Find where the given text appears and provide that cell's center as (X, Y) coordinate. 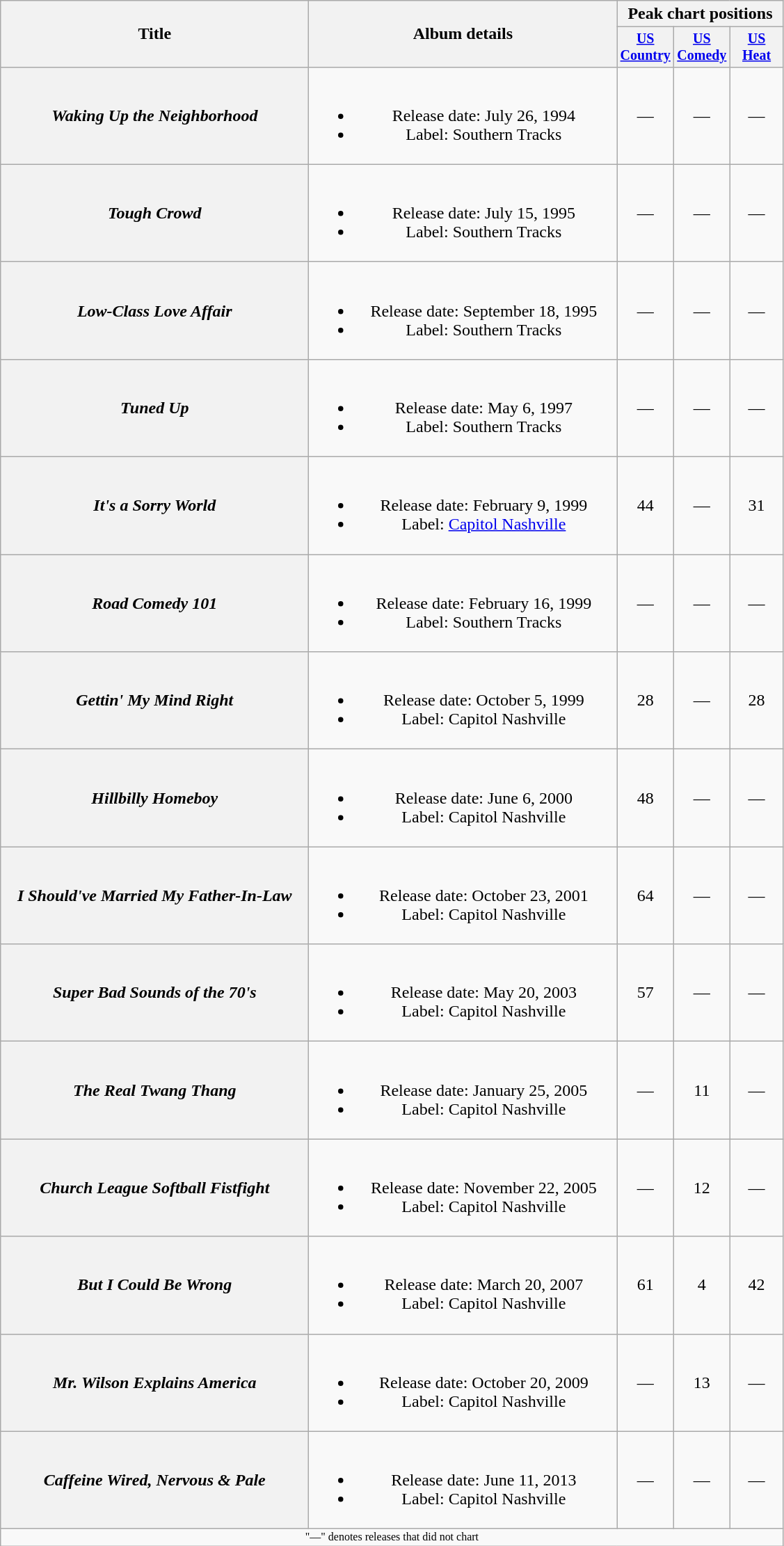
Waking Up the Neighborhood (154, 115)
US Country (646, 47)
Title (154, 34)
But I Could Be Wrong (154, 1285)
Road Comedy 101 (154, 603)
64 (646, 895)
Release date: October 5, 1999Label: Capitol Nashville (463, 701)
13 (703, 1382)
44 (646, 506)
Peak chart positions (700, 14)
Release date: June 6, 2000Label: Capitol Nashville (463, 798)
4 (703, 1285)
Release date: February 16, 1999Label: Southern Tracks (463, 603)
Caffeine Wired, Nervous & Pale (154, 1480)
Release date: March 20, 2007Label: Capitol Nashville (463, 1285)
Mr. Wilson Explains America (154, 1382)
Release date: January 25, 2005Label: Capitol Nashville (463, 1090)
48 (646, 798)
"—" denotes releases that did not chart (392, 1537)
11 (703, 1090)
61 (646, 1285)
Release date: November 22, 2005Label: Capitol Nashville (463, 1188)
It's a Sorry World (154, 506)
Release date: October 23, 2001Label: Capitol Nashville (463, 895)
57 (646, 993)
Release date: September 18, 1995Label: Southern Tracks (463, 310)
Gettin' My Mind Right (154, 701)
Hillbilly Homeboy (154, 798)
Release date: February 9, 1999Label: Capitol Nashville (463, 506)
Tuned Up (154, 408)
US Comedy (703, 47)
Release date: May 20, 2003Label: Capitol Nashville (463, 993)
12 (703, 1188)
I Should've Married My Father-In-Law (154, 895)
42 (757, 1285)
Release date: June 11, 2013Label: Capitol Nashville (463, 1480)
Super Bad Sounds of the 70's (154, 993)
Release date: October 20, 2009Label: Capitol Nashville (463, 1382)
Tough Crowd (154, 213)
31 (757, 506)
Release date: May 6, 1997Label: Southern Tracks (463, 408)
Release date: July 26, 1994Label: Southern Tracks (463, 115)
Release date: July 15, 1995Label: Southern Tracks (463, 213)
US Heat (757, 47)
Album details (463, 34)
Low-Class Love Affair (154, 310)
The Real Twang Thang (154, 1090)
Church League Softball Fistfight (154, 1188)
